Provide the [x, y] coordinate of the cell's center where the given text is located.  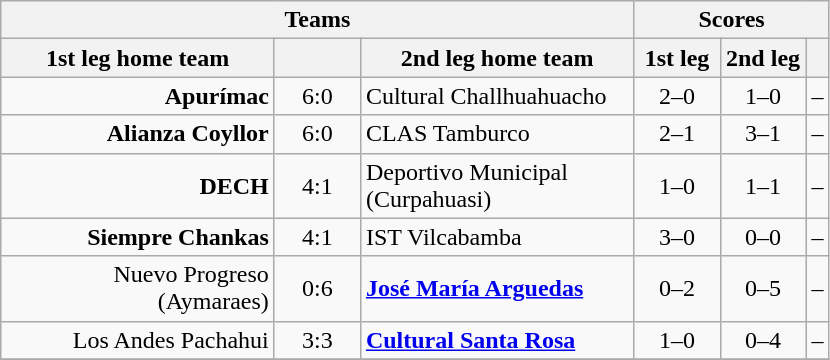
Alianza Coyllor [138, 134]
3:3 [317, 340]
Siempre Chankas [138, 237]
3–0 [677, 237]
0–2 [677, 288]
Deportivo Municipal (Curpahuasi) [497, 186]
1st leg [677, 58]
0–5 [763, 288]
1–1 [763, 186]
IST Vilcabamba [497, 237]
0:6 [317, 288]
Cultural Challhuahuacho [497, 96]
CLAS Tamburco [497, 134]
2–1 [677, 134]
Nuevo Progreso (Aymaraes) [138, 288]
Los Andes Pachahui [138, 340]
2nd leg home team [497, 58]
0–4 [763, 340]
1st leg home team [138, 58]
2–0 [677, 96]
2nd leg [763, 58]
0–0 [763, 237]
Cultural Santa Rosa [497, 340]
Apurímac [138, 96]
3–1 [763, 134]
José María Arguedas [497, 288]
Scores [732, 20]
Teams [318, 20]
DECH [138, 186]
